Determine the (X, Y) coordinate at the center of the cell enclosing the given text.  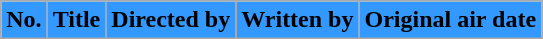
Directed by (171, 20)
No. (24, 20)
Title (76, 20)
Original air date (450, 20)
Written by (298, 20)
